Pinpoint the cell where the given text exists, returning its (x, y) midpoint coordinate. 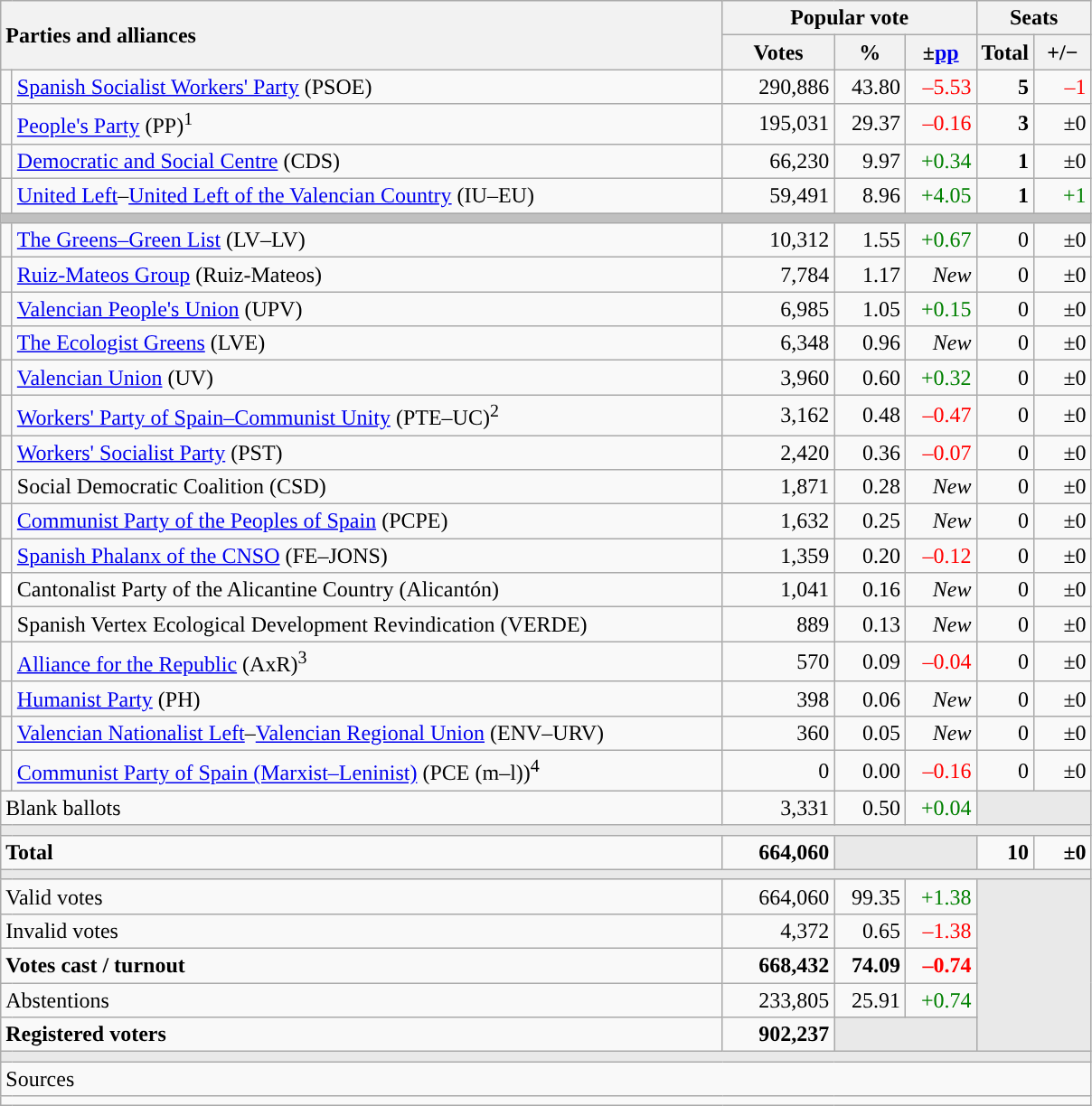
±pp (940, 52)
8.96 (870, 196)
398 (778, 698)
–0.12 (940, 556)
59,491 (778, 196)
1,632 (778, 521)
66,230 (778, 161)
0.96 (870, 343)
–0.07 (940, 453)
1.17 (870, 275)
290,886 (778, 87)
Invalid votes (362, 931)
3,960 (778, 378)
+0.32 (940, 378)
1.05 (870, 309)
Cantonalist Party of the Alicantine Country (Alicantón) (367, 590)
The Greens–Green List (LV–LV) (367, 240)
+0.04 (940, 808)
0.48 (870, 416)
0.60 (870, 378)
+0.67 (940, 240)
99.35 (870, 896)
Workers' Party of Spain–Communist Unity (PTE–UC)2 (367, 416)
0.13 (870, 624)
% (870, 52)
5 (1005, 87)
0.09 (870, 661)
–0.04 (940, 661)
233,805 (778, 1000)
Votes (778, 52)
570 (778, 661)
Workers' Socialist Party (PST) (367, 453)
Ruiz-Mateos Group (Ruiz-Mateos) (367, 275)
195,031 (778, 125)
6,985 (778, 309)
The Ecologist Greens (LVE) (367, 343)
25.91 (870, 1000)
People's Party (PP)1 (367, 125)
Spanish Phalanx of the CNSO (FE–JONS) (367, 556)
74.09 (870, 966)
Parties and alliances (362, 35)
0.28 (870, 487)
Blank ballots (362, 808)
1,041 (778, 590)
0.65 (870, 931)
Votes cast / turnout (362, 966)
1,359 (778, 556)
1.55 (870, 240)
Communist Party of Spain (Marxist–Leninist) (PCE (m–l))4 (367, 772)
Valencian Union (UV) (367, 378)
–0.74 (940, 966)
+/− (1063, 52)
4,372 (778, 931)
Seats (1034, 18)
0.50 (870, 808)
+1.38 (940, 896)
0.25 (870, 521)
29.37 (870, 125)
Registered voters (362, 1035)
Sources (546, 1079)
Valid votes (362, 896)
0.36 (870, 453)
Alliance for the Republic (AxR)3 (367, 661)
Valencian People's Union (UPV) (367, 309)
Communist Party of the Peoples of Spain (PCPE) (367, 521)
Spanish Socialist Workers' Party (PSOE) (367, 87)
Humanist Party (PH) (367, 698)
Abstentions (362, 1000)
0.06 (870, 698)
Social Democratic Coalition (CSD) (367, 487)
+0.34 (940, 161)
902,237 (778, 1035)
–5.53 (940, 87)
Democratic and Social Centre (CDS) (367, 161)
43.80 (870, 87)
Popular vote (850, 18)
10 (1005, 852)
3 (1005, 125)
–1 (1063, 87)
9.97 (870, 161)
–0.47 (940, 416)
Spanish Vertex Ecological Development Revindication (VERDE) (367, 624)
+1 (1063, 196)
3,331 (778, 808)
7,784 (778, 275)
0.05 (870, 734)
2,420 (778, 453)
10,312 (778, 240)
6,348 (778, 343)
–1.38 (940, 931)
668,432 (778, 966)
United Left–United Left of the Valencian Country (IU–EU) (367, 196)
+4.05 (940, 196)
+0.15 (940, 309)
+0.74 (940, 1000)
Valencian Nationalist Left–Valencian Regional Union (ENV–URV) (367, 734)
889 (778, 624)
0.00 (870, 772)
360 (778, 734)
3,162 (778, 416)
1,871 (778, 487)
0.16 (870, 590)
0.20 (870, 556)
